Output the [X, Y] coordinate of the center of the cell containing the given text.  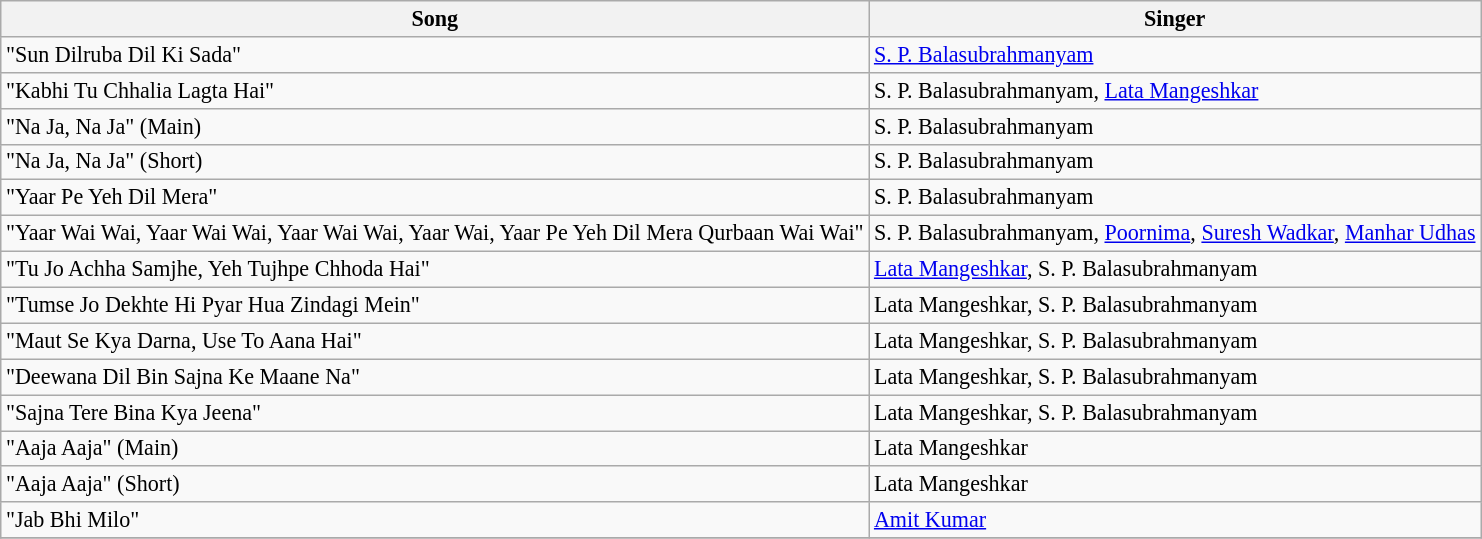
S. P. Balasubrahmanyam, Poornima, Suresh Wadkar, Manhar Udhas [1175, 233]
"Deewana Dil Bin Sajna Ke Maane Na" [435, 377]
"Aaja Aaja" (Main) [435, 448]
"Yaar Pe Yeh Dil Mera" [435, 198]
"Kabhi Tu Chhalia Lagta Hai" [435, 90]
"Tumse Jo Dekhte Hi Pyar Hua Zindagi Mein" [435, 305]
Amit Kumar [1175, 520]
"Sajna Tere Bina Kya Jeena" [435, 412]
"Maut Se Kya Darna, Use To Aana Hai" [435, 341]
"Aaja Aaja" (Short) [435, 484]
Song [435, 18]
"Sun Dilruba Dil Ki Sada" [435, 54]
"Na Ja, Na Ja" (Main) [435, 126]
Singer [1175, 18]
"Tu Jo Achha Samjhe, Yeh Tujhpe Chhoda Hai" [435, 269]
"Yaar Wai Wai, Yaar Wai Wai, Yaar Wai Wai, Yaar Wai, Yaar Pe Yeh Dil Mera Qurbaan Wai Wai" [435, 233]
S. P. Balasubrahmanyam, Lata Mangeshkar [1175, 90]
"Jab Bhi Milo" [435, 520]
"Na Ja, Na Ja" (Short) [435, 162]
